Output the [X, Y] coordinate of the center of the cell containing the given text.  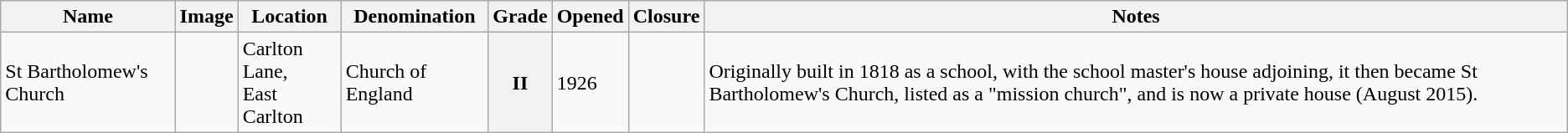
Denomination [415, 17]
Carlton Lane,East Carlton [290, 82]
II [520, 82]
Church of England [415, 82]
Notes [1136, 17]
Location [290, 17]
Grade [520, 17]
Closure [667, 17]
St Bartholomew's Church [88, 82]
Image [206, 17]
1926 [590, 82]
Name [88, 17]
Opened [590, 17]
